Capture the cell that displays the provided text and extract its [x, y] central coordinate. 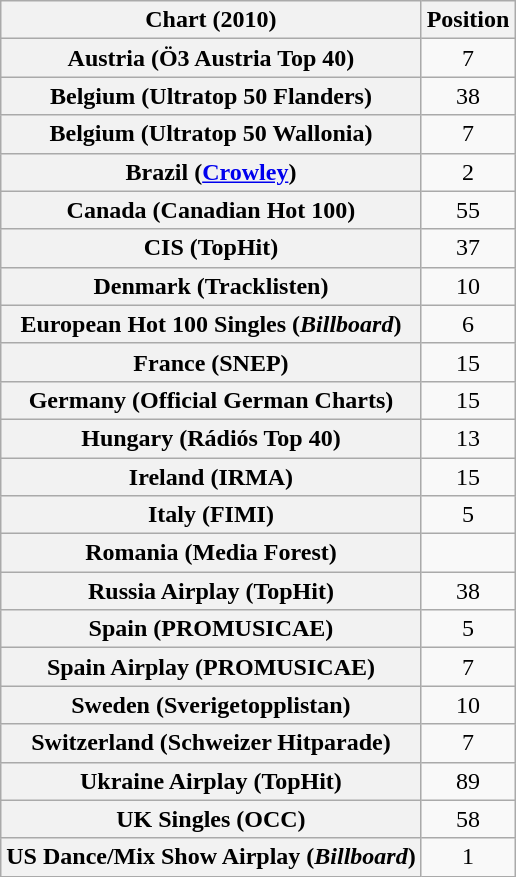
France (SNEP) [211, 362]
89 [468, 781]
Hungary (Rádiós Top 40) [211, 438]
13 [468, 438]
European Hot 100 Singles (Billboard) [211, 324]
2 [468, 172]
CIS (TopHit) [211, 248]
37 [468, 248]
Ukraine Airplay (TopHit) [211, 781]
Ireland (IRMA) [211, 477]
US Dance/Mix Show Airplay (Billboard) [211, 857]
Brazil (Crowley) [211, 172]
Chart (2010) [211, 20]
Belgium (Ultratop 50 Wallonia) [211, 134]
55 [468, 210]
Italy (FIMI) [211, 515]
Denmark (Tracklisten) [211, 286]
Sweden (Sverigetopplistan) [211, 705]
Russia Airplay (TopHit) [211, 591]
1 [468, 857]
Canada (Canadian Hot 100) [211, 210]
Belgium (Ultratop 50 Flanders) [211, 96]
Spain Airplay (PROMUSICAE) [211, 667]
6 [468, 324]
58 [468, 819]
Switzerland (Schweizer Hitparade) [211, 743]
Romania (Media Forest) [211, 553]
UK Singles (OCC) [211, 819]
Position [468, 20]
Germany (Official German Charts) [211, 400]
Austria (Ö3 Austria Top 40) [211, 58]
Spain (PROMUSICAE) [211, 629]
